Return (x, y) of the center of cell containing provided text 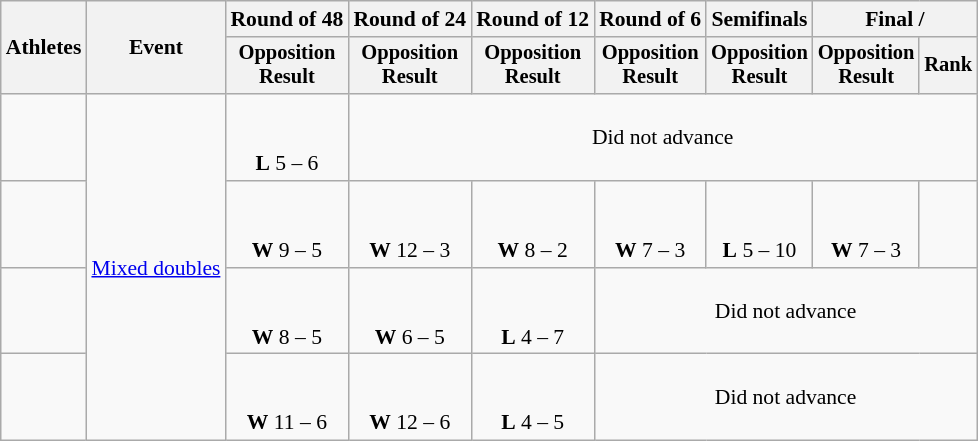
L 5 – 10 (760, 224)
W 12 – 3 (410, 224)
W 8 – 2 (532, 224)
Rank (948, 66)
W 11 – 6 (286, 398)
Round of 12 (532, 19)
Mixed doubles (156, 267)
Semifinals (760, 19)
Athletes (44, 48)
Round of 48 (286, 19)
Final / (895, 19)
Event (156, 48)
W 12 – 6 (410, 398)
L 5 – 6 (286, 138)
Round of 24 (410, 19)
L 4 – 7 (532, 312)
Round of 6 (650, 19)
W 9 – 5 (286, 224)
W 8 – 5 (286, 312)
W 6 – 5 (410, 312)
L 4 – 5 (532, 398)
